Return [X, Y] of the center of cell containing provided text 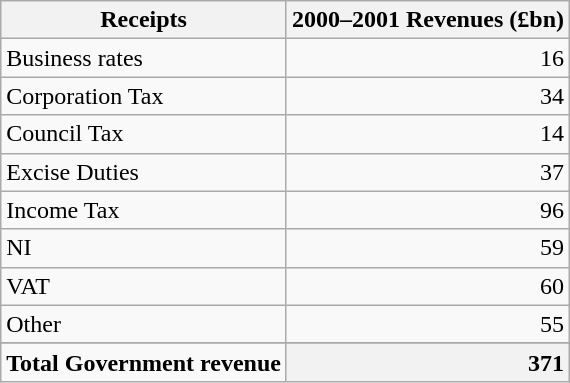
96 [428, 210]
Excise Duties [144, 172]
Corporation Tax [144, 96]
371 [428, 362]
16 [428, 58]
55 [428, 324]
14 [428, 134]
2000–2001 Revenues (£bn) [428, 20]
60 [428, 286]
Receipts [144, 20]
34 [428, 96]
Council Tax [144, 134]
59 [428, 248]
37 [428, 172]
NI [144, 248]
Income Tax [144, 210]
Other [144, 324]
Business rates [144, 58]
VAT [144, 286]
Total Government revenue [144, 362]
